Return the [X, Y] coordinate for the center point of the cell that contains the specified text.  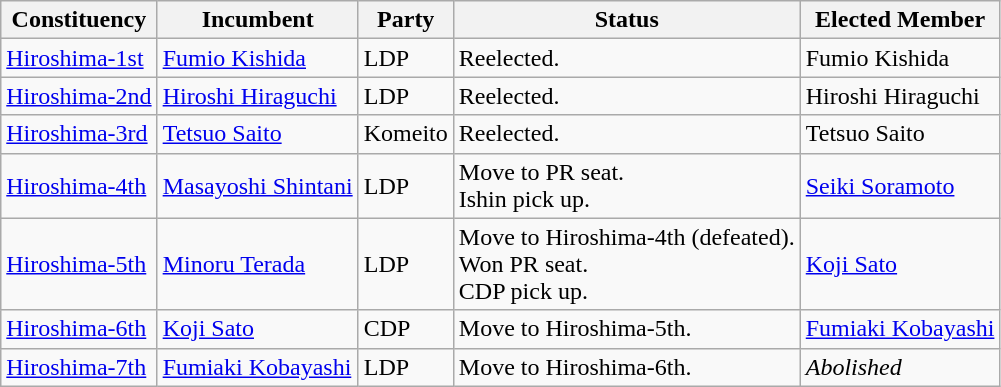
Hiroshima-4th [79, 186]
Masayoshi Shintani [258, 186]
Abolished [900, 367]
Move to Hiroshima-6th. [626, 367]
Hiroshima-1st [79, 58]
Hiroshima-3rd [79, 134]
Incumbent [258, 20]
Move to Hiroshima-4th (defeated).Won PR seat.CDP pick up. [626, 264]
Move to Hiroshima-5th. [626, 329]
Elected Member [900, 20]
Hiroshima-7th [79, 367]
Komeito [406, 134]
CDP [406, 329]
Seiki Soramoto [900, 186]
Status [626, 20]
Hiroshima-2nd [79, 96]
Party [406, 20]
Move to PR seat.Ishin pick up. [626, 186]
Hiroshima-6th [79, 329]
Hiroshima-5th [79, 264]
Constituency [79, 20]
Minoru Terada [258, 264]
